Output the (X, Y) coordinate of the center of the cell containing the given text.  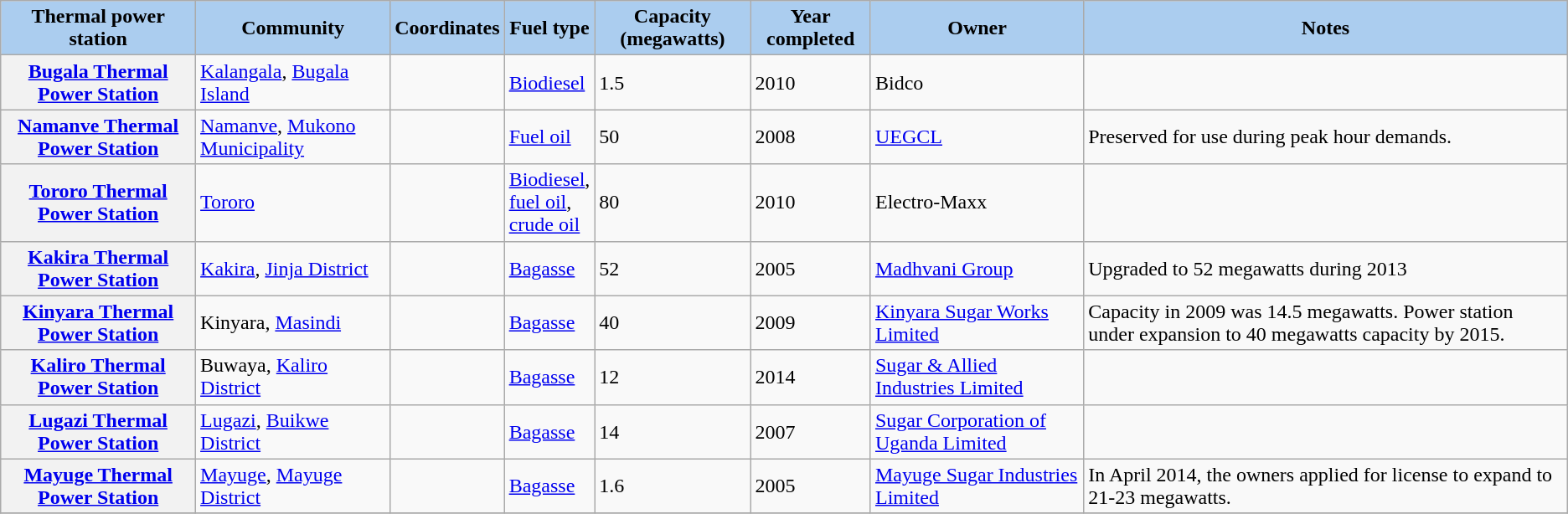
Lugazi, Buikwe District (293, 432)
Tororo (293, 203)
In April 2014, the owners applied for license to expand to 21-23 megawatts. (1326, 486)
2007 (811, 432)
Sugar & Allied Industries Limited (977, 377)
Biodiesel (549, 82)
Kaliro Thermal Power Station (99, 377)
Sugar Corporation of Uganda Limited (977, 432)
2009 (811, 323)
Fuel type (549, 28)
Mayuge, Mayuge District (293, 486)
Thermal power station (99, 28)
1.6 (673, 486)
Coordinates (447, 28)
50 (673, 137)
52 (673, 268)
Bugala Thermal Power Station (99, 82)
Preserved for use during peak hour demands. (1326, 137)
Bidco (977, 82)
Capacity in 2009 was 14.5 megawatts. Power station under expansion to 40 megawatts capacity by 2015. (1326, 323)
Fuel oil (549, 137)
Kinyara, Masindi (293, 323)
1.5 (673, 82)
Upgraded to 52 megawatts during 2013 (1326, 268)
12 (673, 377)
Kinyara Thermal Power Station (99, 323)
Community (293, 28)
Kakira Thermal Power Station (99, 268)
Tororo Thermal Power Station (99, 203)
Biodiesel,fuel oil,crude oil (549, 203)
Kinyara Sugar Works Limited (977, 323)
Mayuge Thermal Power Station (99, 486)
Mayuge Sugar Industries Limited (977, 486)
Electro-Maxx (977, 203)
Buwaya, Kaliro District (293, 377)
Capacity (megawatts) (673, 28)
Kakira, Jinja District (293, 268)
Madhvani Group (977, 268)
Year completed (811, 28)
Kalangala, Bugala Island (293, 82)
40 (673, 323)
Owner (977, 28)
Namanve Thermal Power Station (99, 137)
Namanve, Mukono Municipality (293, 137)
Lugazi Thermal Power Station (99, 432)
14 (673, 432)
Notes (1326, 28)
2014 (811, 377)
UEGCL (977, 137)
80 (673, 203)
2008 (811, 137)
